Return (x, y) of the center of cell containing provided text 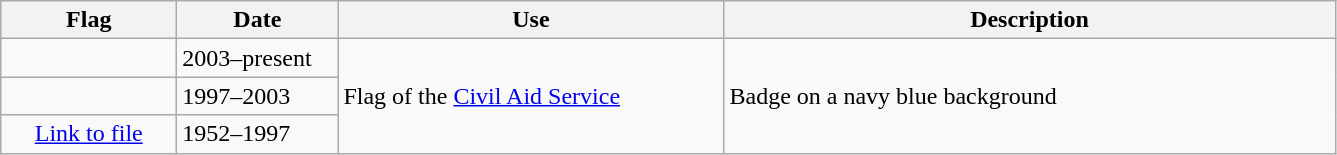
Badge on a navy blue background (1030, 96)
1952–1997 (258, 134)
Date (258, 20)
2003–present (258, 58)
Flag (89, 20)
Description (1030, 20)
1997–2003 (258, 96)
Flag of the Civil Aid Service (531, 96)
Use (531, 20)
Link to file (89, 134)
